Identify which cell holds the provided text, then report its (X, Y) central coordinate. 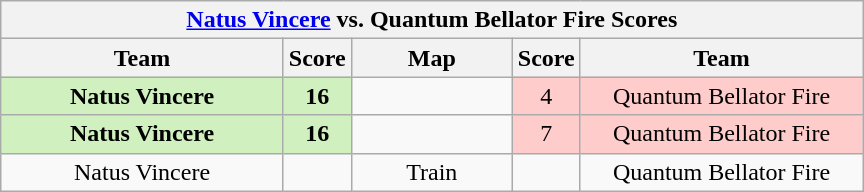
Train (432, 172)
Natus Vincere vs. Quantum Bellator Fire Scores (432, 20)
4 (546, 96)
Map (432, 58)
7 (546, 134)
